Return the (x, y) coordinate for the center point of the cell that contains the specified text.  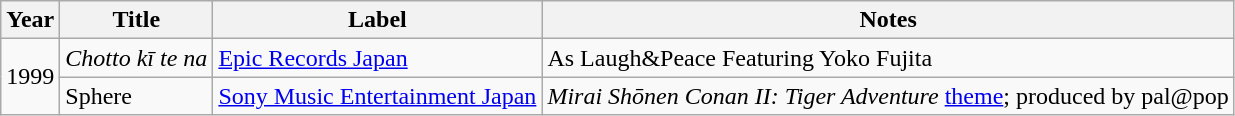
Sphere (136, 96)
Year (30, 20)
Epic Records Japan (378, 58)
Notes (888, 20)
Chotto kī te na (136, 58)
1999 (30, 77)
As Laugh&Peace Featuring Yoko Fujita (888, 58)
Sony Music Entertainment Japan (378, 96)
Title (136, 20)
Mirai Shōnen Conan II: Tiger Adventure theme; produced by pal@pop (888, 96)
Label (378, 20)
